Return the [x, y] coordinate for the center point of the cell that contains the specified text.  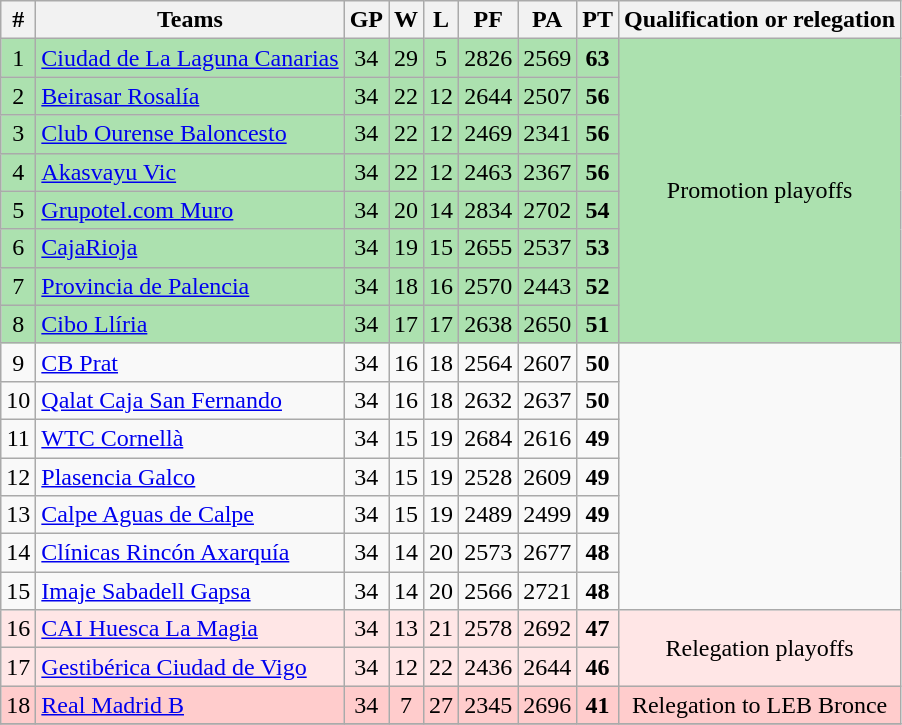
2573 [488, 553]
2826 [488, 58]
Qualification or relegation [759, 20]
47 [598, 629]
2607 [548, 362]
2469 [488, 134]
11 [18, 438]
2507 [548, 96]
Provincia de Palencia [190, 286]
2684 [488, 438]
L [442, 20]
Plasencia Galco [190, 477]
Calpe Aguas de Calpe [190, 515]
2463 [488, 172]
2616 [548, 438]
PT [598, 20]
2345 [488, 705]
2436 [488, 667]
51 [598, 324]
4 [18, 172]
Qalat Caja San Fernando [190, 400]
29 [406, 58]
2569 [548, 58]
21 [442, 629]
Grupotel.com Muro [190, 210]
27 [442, 705]
2578 [488, 629]
CajaRioja [190, 248]
2692 [548, 629]
1 [18, 58]
2367 [548, 172]
Ciudad de La Laguna Canarias [190, 58]
3 [18, 134]
2677 [548, 553]
2564 [488, 362]
46 [598, 667]
2637 [548, 400]
Teams [190, 20]
Real Madrid B [190, 705]
2528 [488, 477]
2638 [488, 324]
54 [598, 210]
2702 [548, 210]
Imaje Sabadell Gapsa [190, 591]
10 [18, 400]
Cibo Llíria [190, 324]
Gestibérica Ciudad de Vigo [190, 667]
PA [548, 20]
8 [18, 324]
2721 [548, 591]
CB Prat [190, 362]
2609 [548, 477]
2499 [548, 515]
2 [18, 96]
Relegation playoffs [759, 648]
2570 [488, 286]
2443 [548, 286]
2834 [488, 210]
2566 [488, 591]
2696 [548, 705]
WTC Cornellà [190, 438]
2537 [548, 248]
52 [598, 286]
Clínicas Rincón Axarquía [190, 553]
63 [598, 58]
Promotion playoffs [759, 191]
Club Ourense Baloncesto [190, 134]
41 [598, 705]
6 [18, 248]
53 [598, 248]
# [18, 20]
2650 [548, 324]
2632 [488, 400]
Akasvayu Vic [190, 172]
W [406, 20]
Beirasar Rosalía [190, 96]
Relegation to LEB Bronce [759, 705]
2489 [488, 515]
CAI Huesca La Magia [190, 629]
PF [488, 20]
GP [366, 20]
2655 [488, 248]
2341 [548, 134]
9 [18, 362]
